Pinpoint the cell where the given text exists, returning its [X, Y] midpoint coordinate. 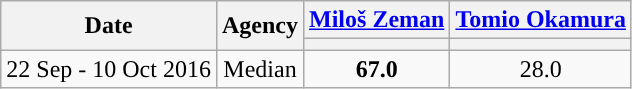
Miloš Zeman [377, 20]
Agency [260, 26]
28.0 [541, 69]
22 Sep - 10 Oct 2016 [109, 69]
Tomio Okamura [541, 20]
Date [109, 26]
Median [260, 69]
67.0 [377, 69]
